Locate the cell with the specified text and output its [X, Y] center coordinate. 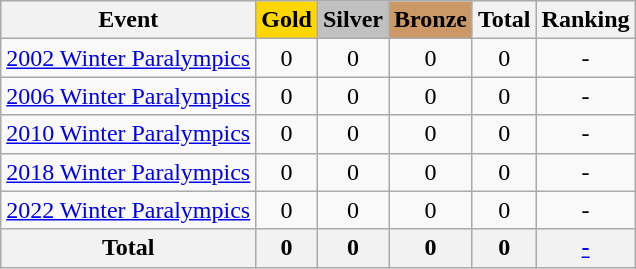
2018 Winter Paralympics [128, 172]
Bronze [431, 20]
2022 Winter Paralympics [128, 210]
2006 Winter Paralympics [128, 96]
2010 Winter Paralympics [128, 134]
Ranking [586, 20]
Event [128, 20]
Silver [352, 20]
2002 Winter Paralympics [128, 58]
Gold [287, 20]
